Provide the (X, Y) coordinate of the cell's center where the given text is located.  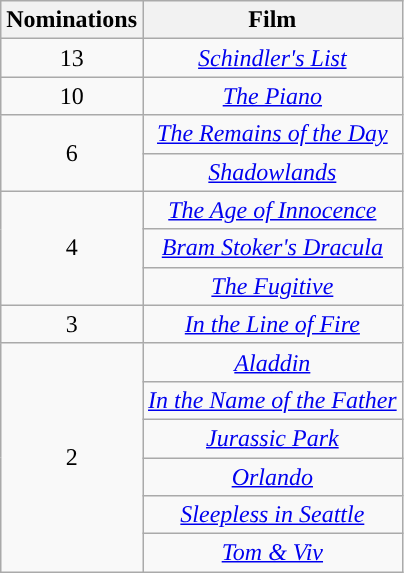
4 (72, 248)
6 (72, 153)
3 (72, 324)
Sleepless in Seattle (272, 515)
Bram Stoker's Dracula (272, 248)
10 (72, 96)
Film (272, 20)
Nominations (72, 20)
Aladdin (272, 362)
2 (72, 457)
13 (72, 58)
The Age of Innocence (272, 210)
Tom & Viv (272, 553)
The Remains of the Day (272, 134)
Shadowlands (272, 172)
In the Name of the Father (272, 400)
Orlando (272, 477)
Schindler's List (272, 58)
Jurassic Park (272, 438)
The Piano (272, 96)
The Fugitive (272, 286)
In the Line of Fire (272, 324)
